Find where the given text appears and provide that cell's center as [x, y] coordinate. 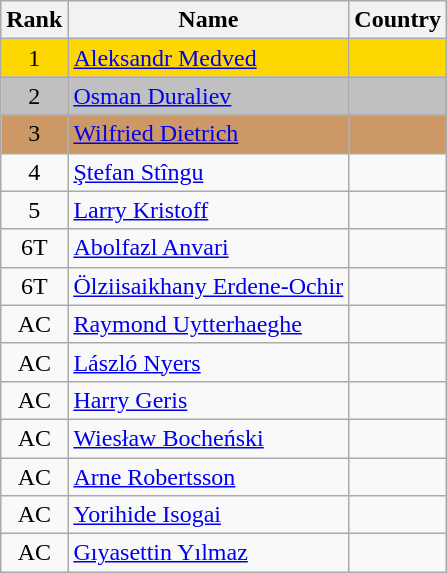
Arne Robertsson [208, 477]
1 [34, 58]
3 [34, 134]
Abolfazl Anvari [208, 248]
Raymond Uytterhaeghe [208, 324]
Harry Geris [208, 400]
Name [208, 20]
Ştefan Stîngu [208, 172]
Osman Duraliev [208, 96]
Gıyasettin Yılmaz [208, 553]
Wiesław Bocheński [208, 438]
Country [398, 20]
László Nyers [208, 362]
Ölziisaikhany Erdene-Ochir [208, 286]
2 [34, 96]
Larry Kristoff [208, 210]
Yorihide Isogai [208, 515]
5 [34, 210]
Aleksandr Medved [208, 58]
4 [34, 172]
Rank [34, 20]
Wilfried Dietrich [208, 134]
